Identify which cell holds the provided text, then report its [X, Y] central coordinate. 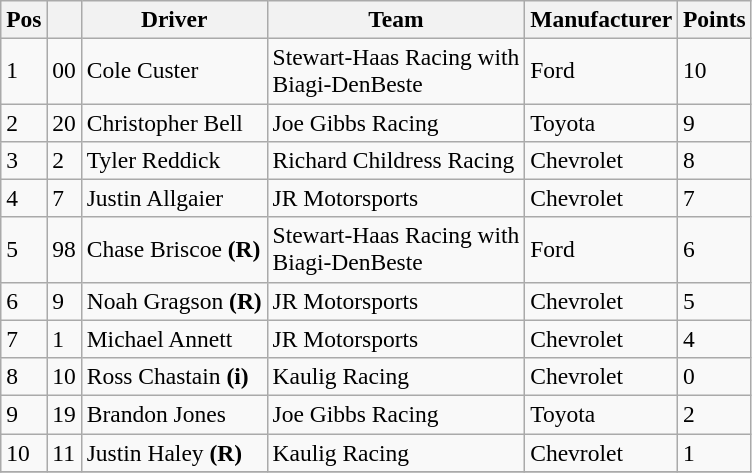
Brandon Jones [174, 414]
Chase Briscoe (R) [174, 250]
Justin Haley (R) [174, 452]
Christopher Bell [174, 122]
0 [715, 376]
Team [396, 19]
00 [64, 70]
Driver [174, 19]
Noah Gragson (R) [174, 301]
19 [64, 414]
Points [715, 19]
Pos [24, 19]
Tyler Reddick [174, 160]
Justin Allgaier [174, 198]
98 [64, 250]
Richard Childress Racing [396, 160]
Cole Custer [174, 70]
20 [64, 122]
3 [24, 160]
11 [64, 452]
Ross Chastain (i) [174, 376]
Michael Annett [174, 339]
Manufacturer [602, 19]
